Search for the cell housing the specified text and yield its [X, Y] center coordinate. 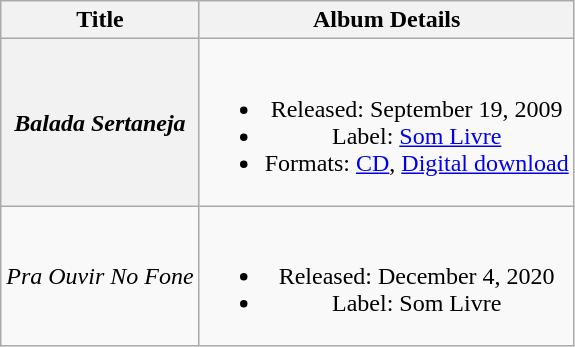
Released: September 19, 2009Label: Som LivreFormats: CD, Digital download [386, 122]
Released: December 4, 2020Label: Som Livre [386, 276]
Album Details [386, 20]
Pra Ouvir No Fone [100, 276]
Balada Sertaneja [100, 122]
Title [100, 20]
